Return [x, y] of the center of cell containing provided text 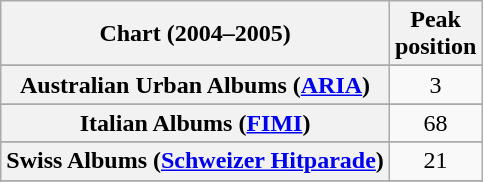
3 [435, 85]
Swiss Albums (Schweizer Hitparade) [196, 161]
Peakposition [435, 34]
Italian Albums (FIMI) [196, 123]
Chart (2004–2005) [196, 34]
21 [435, 161]
68 [435, 123]
Australian Urban Albums (ARIA) [196, 85]
